Locate the cell with the specified text and output its [x, y] center coordinate. 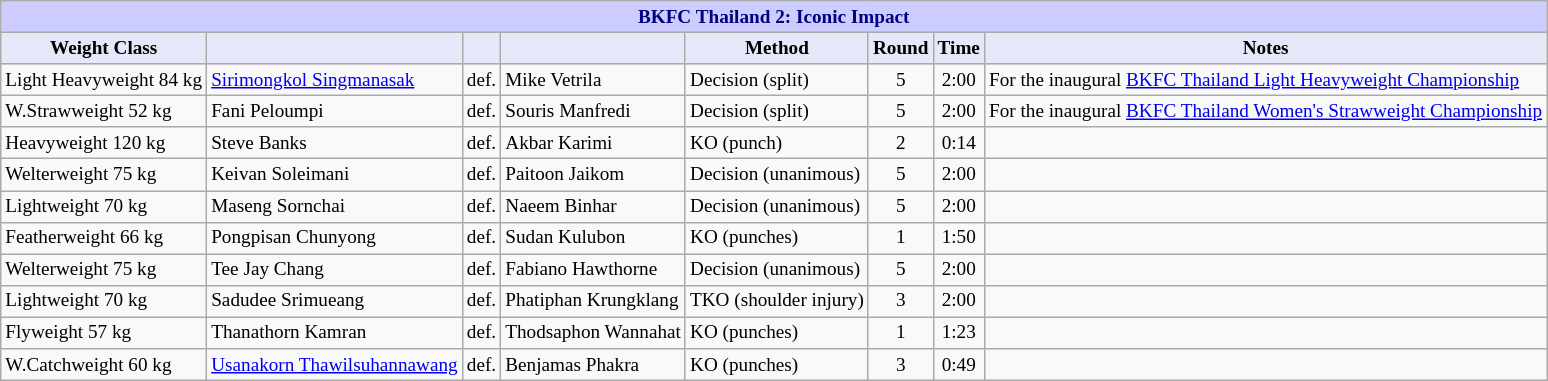
Keivan Soleimani [335, 175]
Fabiano Hawthorne [594, 270]
Heavyweight 120 kg [104, 143]
W.Strawweight 52 kg [104, 111]
Weight Class [104, 48]
W.Catchweight 60 kg [104, 365]
Thodsaphon Wannahat [594, 333]
For the inaugural BKFC Thailand Women's Strawweight Championship [1265, 111]
Fani Peloumpi [335, 111]
1:50 [958, 238]
Sadudee Srimueang [335, 301]
Pongpisan Chunyong [335, 238]
Benjamas Phakra [594, 365]
Naeem Binhar [594, 206]
Phatiphan Krungklang [594, 301]
Sirimongkol Singmanasak [335, 80]
Method [776, 48]
0:49 [958, 365]
Thanathorn Kamran [335, 333]
BKFC Thailand 2: Iconic Impact [774, 17]
2 [900, 143]
KO (punch) [776, 143]
Light Heavyweight 84 kg [104, 80]
Featherweight 66 kg [104, 238]
Maseng Sornchai [335, 206]
Usanakorn Thawilsuhannawang [335, 365]
0:14 [958, 143]
Paitoon Jaikom [594, 175]
Round [900, 48]
Mike Vetrila [594, 80]
Akbar Karimi [594, 143]
Souris Manfredi [594, 111]
Tee Jay Chang [335, 270]
TKO (shoulder injury) [776, 301]
For the inaugural BKFC Thailand Light Heavyweight Championship [1265, 80]
Time [958, 48]
Steve Banks [335, 143]
Flyweight 57 kg [104, 333]
1:23 [958, 333]
Notes [1265, 48]
Sudan Kulubon [594, 238]
